Detect which cell encompasses the target text, then output its (x, y) center coordinate. 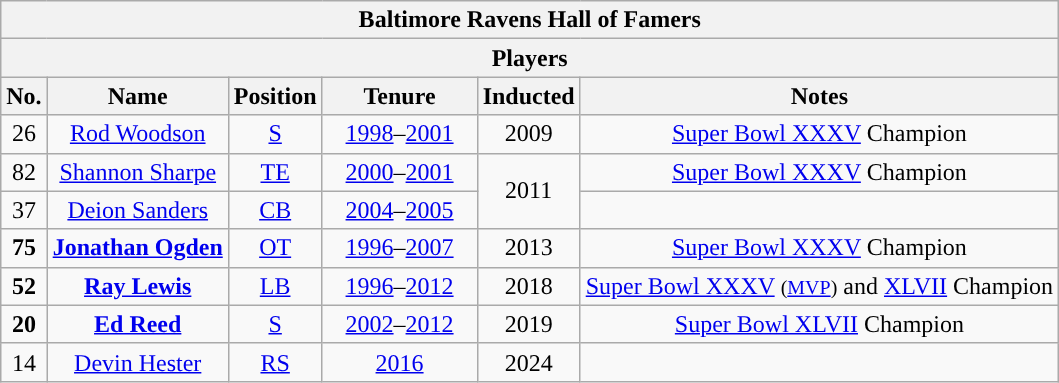
RS (275, 362)
Rod Woodson (138, 134)
TE (275, 172)
1998–2001 (400, 134)
CB (275, 210)
2018 (528, 286)
No. (24, 96)
Tenure (400, 96)
2013 (528, 248)
37 (24, 210)
2024 (528, 362)
26 (24, 134)
Position (275, 96)
14 (24, 362)
52 (24, 286)
LB (275, 286)
20 (24, 324)
Shannon Sharpe (138, 172)
75 (24, 248)
Ray Lewis (138, 286)
82 (24, 172)
Players (530, 58)
1996–2007 (400, 248)
Baltimore Ravens Hall of Famers (530, 20)
Super Bowl XXXV (MVP) and XLVII Champion (819, 286)
2000–2001 (400, 172)
Ed Reed (138, 324)
Deion Sanders (138, 210)
Notes (819, 96)
1996–2012 (400, 286)
2002–2012 (400, 324)
Name (138, 96)
Devin Hester (138, 362)
2016 (400, 362)
2004–2005 (400, 210)
2011 (528, 191)
Jonathan Ogden (138, 248)
OT (275, 248)
2019 (528, 324)
2009 (528, 134)
Inducted (528, 96)
Super Bowl XLVII Champion (819, 324)
